Return [x, y] of the center of cell containing provided text 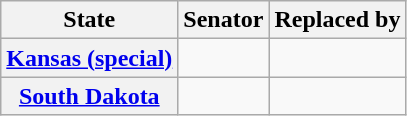
State [90, 20]
Senator [224, 20]
South Dakota [90, 96]
Kansas (special) [90, 58]
Replaced by [338, 20]
